Detect which cell encompasses the target text, then output its [X, Y] center coordinate. 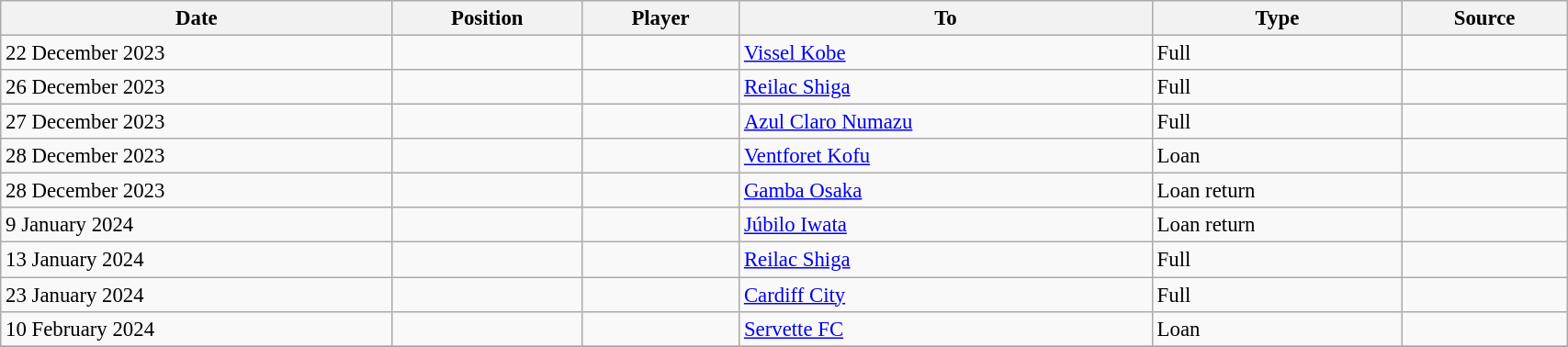
Type [1277, 18]
9 January 2024 [197, 225]
To [946, 18]
Source [1484, 18]
Azul Claro Numazu [946, 122]
13 January 2024 [197, 260]
10 February 2024 [197, 329]
Gamba Osaka [946, 191]
26 December 2023 [197, 87]
22 December 2023 [197, 53]
Júbilo Iwata [946, 225]
Player [660, 18]
Servette FC [946, 329]
23 January 2024 [197, 295]
Cardiff City [946, 295]
Date [197, 18]
27 December 2023 [197, 122]
Position [487, 18]
Ventforet Kofu [946, 156]
Vissel Kobe [946, 53]
